Determine the [x, y] coordinate at the center of the cell enclosing the given text.  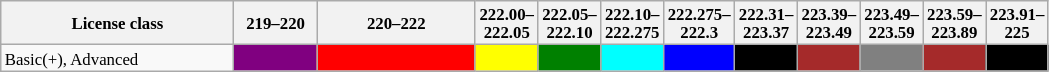
License class [118, 23]
222.05–222.10 [570, 23]
220–222 [396, 23]
222.00–222.05 [506, 23]
222.10–222.275 [632, 23]
223.59–223.89 [954, 23]
223.49–223.59 [892, 23]
Basic(+), Advanced [118, 58]
219–220 [276, 23]
223.39–223.49 [828, 23]
223.91–225 [1018, 23]
222.275–222.3 [700, 23]
222.31–223.37 [766, 23]
